Extract the (x, y) coordinate from the center of the cell holding the provided text.  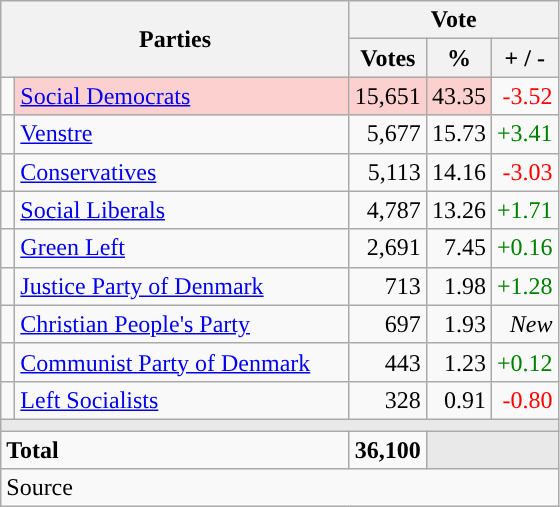
+0.12 (524, 362)
5,113 (388, 172)
Green Left (182, 248)
Social Liberals (182, 210)
1.93 (458, 324)
443 (388, 362)
+3.41 (524, 134)
328 (388, 400)
697 (388, 324)
Total (176, 449)
36,100 (388, 449)
New (524, 324)
Social Democrats (182, 96)
+1.71 (524, 210)
Venstre (182, 134)
Votes (388, 58)
Justice Party of Denmark (182, 286)
% (458, 58)
Christian People's Party (182, 324)
5,677 (388, 134)
43.35 (458, 96)
0.91 (458, 400)
Source (280, 488)
-3.03 (524, 172)
15,651 (388, 96)
-0.80 (524, 400)
Parties (176, 39)
15.73 (458, 134)
+ / - (524, 58)
Left Socialists (182, 400)
+1.28 (524, 286)
4,787 (388, 210)
2,691 (388, 248)
713 (388, 286)
Conservatives (182, 172)
13.26 (458, 210)
-3.52 (524, 96)
Vote (454, 20)
1.98 (458, 286)
1.23 (458, 362)
+0.16 (524, 248)
Communist Party of Denmark (182, 362)
14.16 (458, 172)
7.45 (458, 248)
